Provide the (x, y) coordinate of the cell's center where the given text is located.  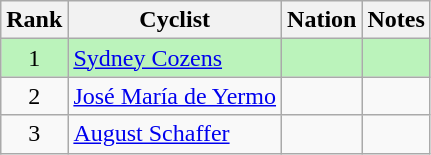
Nation (322, 20)
Sydney Cozens (175, 58)
Cyclist (175, 20)
3 (34, 134)
Notes (396, 20)
Rank (34, 20)
José María de Yermo (175, 96)
1 (34, 58)
August Schaffer (175, 134)
2 (34, 96)
